Provide the [x, y] coordinate of the cell's center where the given text is located.  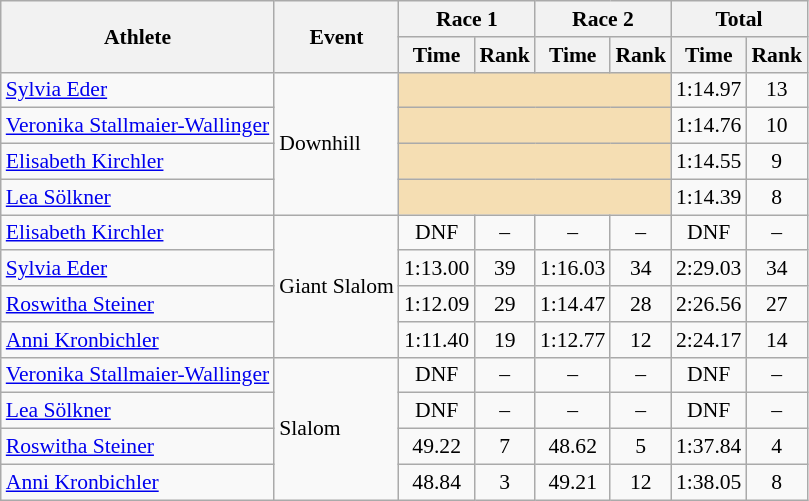
Slalom [336, 428]
2:24.17 [708, 340]
Event [336, 36]
10 [776, 126]
7 [504, 447]
27 [776, 304]
1:14.39 [708, 197]
28 [640, 304]
Giant Slalom [336, 286]
Race 2 [603, 19]
48.62 [572, 447]
2:29.03 [708, 269]
1:38.05 [708, 482]
1:11.40 [436, 340]
Downhill [336, 143]
4 [776, 447]
1:14.55 [708, 162]
39 [504, 269]
2:26.56 [708, 304]
49.22 [436, 447]
5 [640, 447]
1:16.03 [572, 269]
1:14.97 [708, 90]
19 [504, 340]
49.21 [572, 482]
9 [776, 162]
Athlete [138, 36]
29 [504, 304]
14 [776, 340]
3 [504, 482]
Race 1 [467, 19]
Total [739, 19]
1:12.09 [436, 304]
1:37.84 [708, 447]
1:13.00 [436, 269]
48.84 [436, 482]
1:12.77 [572, 340]
13 [776, 90]
1:14.76 [708, 126]
1:14.47 [572, 304]
